Identify which cell holds the provided text, then report its [X, Y] central coordinate. 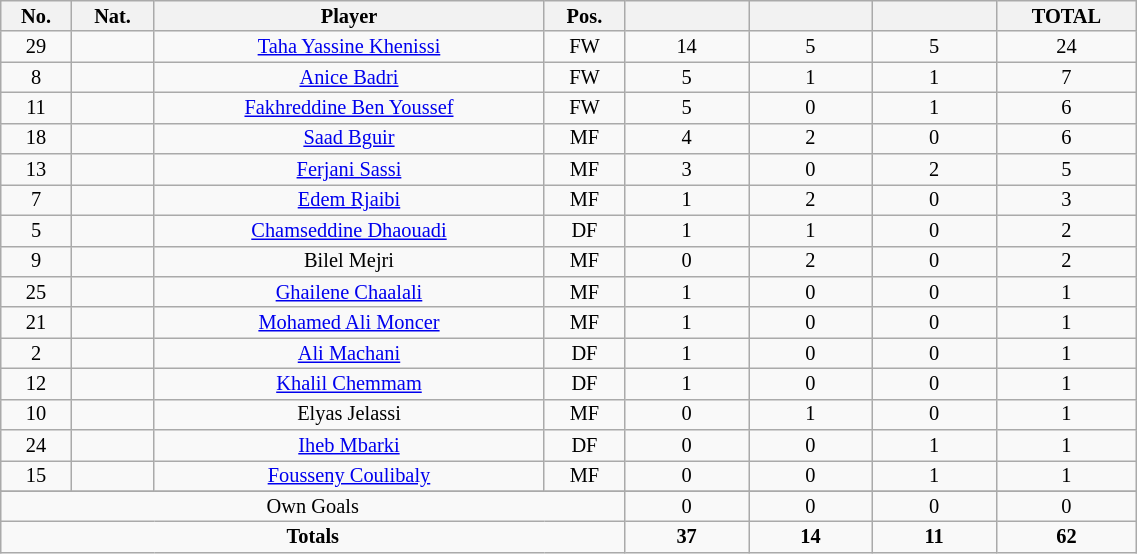
Iheb Mbarki [349, 446]
Ferjani Sassi [349, 170]
Ghailene Chaalali [349, 292]
15 [36, 476]
Taha Yassine Khenissi [349, 46]
62 [1066, 538]
21 [36, 322]
9 [36, 262]
37 [687, 538]
Mohamed Ali Moncer [349, 322]
18 [36, 138]
25 [36, 292]
Pos. [584, 16]
Fousseny Coulibaly [349, 476]
13 [36, 170]
Own Goals [313, 506]
Chamseddine Dhaouadi [349, 230]
Khalil Chemmam [349, 384]
29 [36, 46]
10 [36, 414]
12 [36, 384]
Bilel Mejri [349, 262]
4 [687, 138]
No. [36, 16]
Elyas Jelassi [349, 414]
8 [36, 78]
Fakhreddine Ben Youssef [349, 108]
Anice Badri [349, 78]
Player [349, 16]
Totals [313, 538]
Ali Machani [349, 354]
Saad Bguir [349, 138]
Nat. [112, 16]
TOTAL [1066, 16]
Edem Rjaibi [349, 200]
